Determine the (X, Y) coordinate at the center of the cell enclosing the given text.  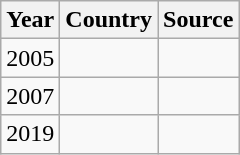
2005 (30, 58)
2019 (30, 134)
Year (30, 20)
Country (109, 20)
Source (198, 20)
2007 (30, 96)
